Capture the cell that displays the provided text and extract its [x, y] central coordinate. 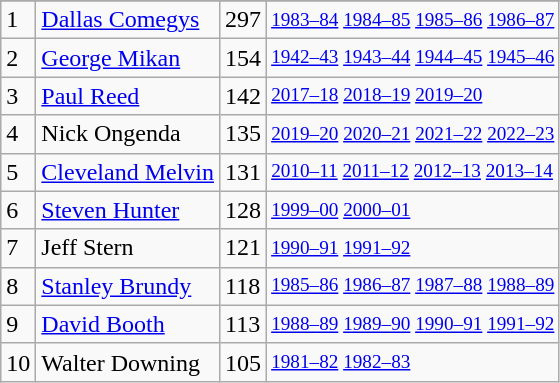
118 [244, 286]
Jeff Stern [128, 248]
1999–00 2000–01 [413, 210]
1981–82 1982–83 [413, 362]
5 [18, 172]
8 [18, 286]
Steven Hunter [128, 210]
2017–18 2018–19 2019–20 [413, 96]
4 [18, 134]
George Mikan [128, 58]
1985–86 1986–87 1987–88 1988–89 [413, 286]
1942–43 1943–44 1944–45 1945–46 [413, 58]
131 [244, 172]
Dallas Comegys [128, 20]
6 [18, 210]
Stanley Brundy [128, 286]
David Booth [128, 324]
105 [244, 362]
2 [18, 58]
142 [244, 96]
3 [18, 96]
1 [18, 20]
9 [18, 324]
10 [18, 362]
Paul Reed [128, 96]
121 [244, 248]
113 [244, 324]
Walter Downing [128, 362]
2010–11 2011–12 2012–13 2013–14 [413, 172]
154 [244, 58]
1988–89 1989–90 1990–91 1991–92 [413, 324]
2019–20 2020–21 2021–22 2022–23 [413, 134]
297 [244, 20]
Nick Ongenda [128, 134]
128 [244, 210]
Cleveland Melvin [128, 172]
1983–84 1984–85 1985–86 1986–87 [413, 20]
1990–91 1991–92 [413, 248]
135 [244, 134]
7 [18, 248]
